Scan for the cell matching the given text and deliver its (x, y) coordinate at center. 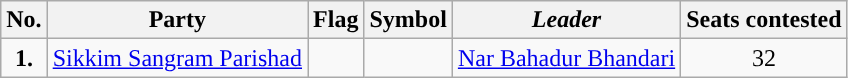
Seats contested (764, 20)
Nar Bahadur Bhandari (566, 58)
Flag (336, 20)
Leader (566, 20)
Sikkim Sangram Parishad (177, 58)
No. (24, 20)
Party (177, 20)
Symbol (408, 20)
1. (24, 58)
32 (764, 58)
